Provide the [x, y] coordinate of the cell's center where the given text is located.  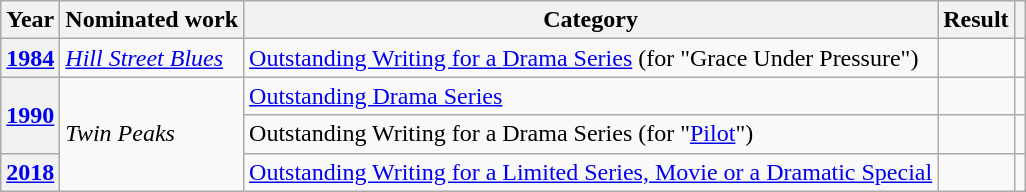
Category [591, 20]
Year [30, 20]
Nominated work [152, 20]
Twin Peaks [152, 134]
1984 [30, 58]
1990 [30, 115]
2018 [30, 172]
Outstanding Writing for a Drama Series (for "Pilot") [591, 134]
Outstanding Writing for a Drama Series (for "Grace Under Pressure") [591, 58]
Outstanding Drama Series [591, 96]
Result [976, 20]
Hill Street Blues [152, 58]
Outstanding Writing for a Limited Series, Movie or a Dramatic Special [591, 172]
